Search for the cell housing the specified text and yield its (X, Y) center coordinate. 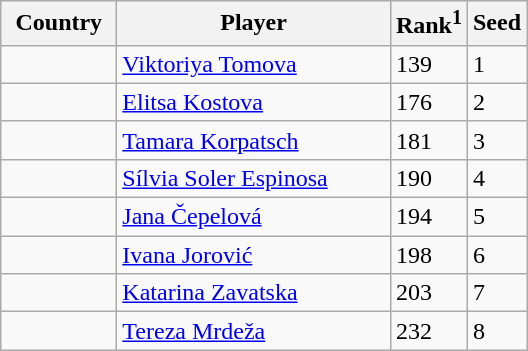
6 (496, 255)
Ivana Jorović (254, 255)
176 (428, 102)
7 (496, 293)
3 (496, 140)
1 (496, 64)
Tereza Mrdeža (254, 331)
Viktoriya Tomova (254, 64)
8 (496, 331)
Katarina Zavatska (254, 293)
190 (428, 178)
Tamara Korpatsch (254, 140)
4 (496, 178)
181 (428, 140)
5 (496, 217)
139 (428, 64)
232 (428, 331)
Jana Čepelová (254, 217)
Sílvia Soler Espinosa (254, 178)
194 (428, 217)
Country (59, 24)
2 (496, 102)
Player (254, 24)
203 (428, 293)
Elitsa Kostova (254, 102)
Seed (496, 24)
Rank1 (428, 24)
198 (428, 255)
